Locate the cell with the specified text and output its (x, y) center coordinate. 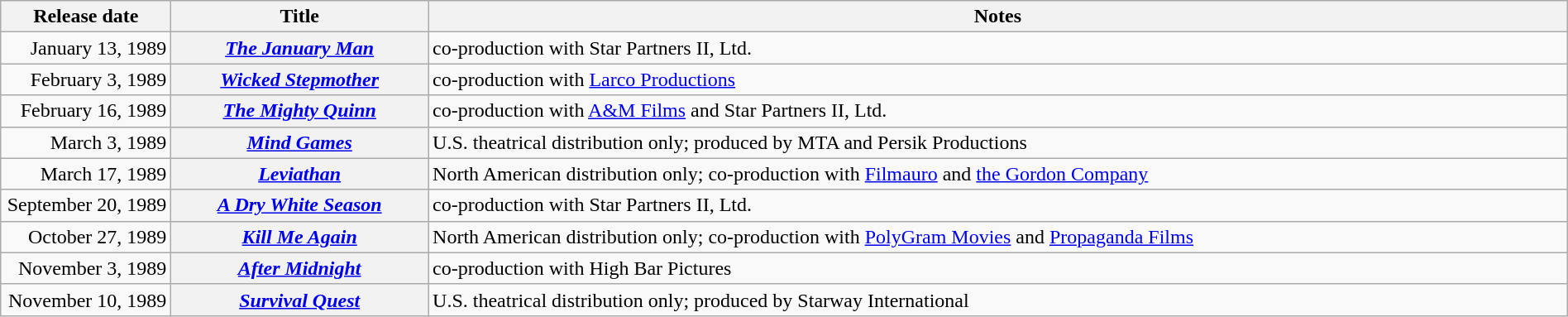
U.S. theatrical distribution only; produced by Starway International (998, 300)
Mind Games (299, 142)
November 3, 1989 (86, 268)
Survival Quest (299, 300)
September 20, 1989 (86, 205)
U.S. theatrical distribution only; produced by MTA and Persik Productions (998, 142)
January 13, 1989 (86, 48)
March 3, 1989 (86, 142)
Release date (86, 17)
co-production with Larco Productions (998, 79)
North American distribution only; co-production with Filmauro and the Gordon Company (998, 174)
October 27, 1989 (86, 237)
Leviathan (299, 174)
After Midnight (299, 268)
Kill Me Again (299, 237)
co-production with A&M Films and Star Partners II, Ltd. (998, 111)
Wicked Stepmother (299, 79)
Title (299, 17)
The Mighty Quinn (299, 111)
Notes (998, 17)
March 17, 1989 (86, 174)
The January Man (299, 48)
co-production with High Bar Pictures (998, 268)
A Dry White Season (299, 205)
North American distribution only; co-production with PolyGram Movies and Propaganda Films (998, 237)
November 10, 1989 (86, 300)
February 3, 1989 (86, 79)
February 16, 1989 (86, 111)
